Pinpoint the cell where the given text exists, returning its (x, y) midpoint coordinate. 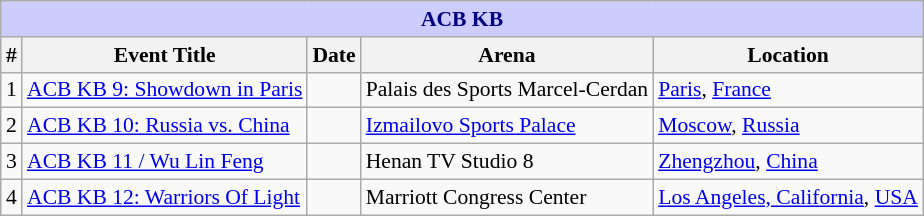
3 (12, 162)
# (12, 55)
Marriott Congress Center (507, 197)
Arena (507, 55)
Paris, France (788, 90)
ACB KB 12: Warriors Of Light (164, 197)
Palais des Sports Marcel-Cerdan (507, 90)
4 (12, 197)
ACB KB 11 / Wu Lin Feng (164, 162)
Henan TV Studio 8 (507, 162)
ACB KB 9: Showdown in Paris (164, 90)
2 (12, 126)
Izmailovo Sports Palace (507, 126)
Moscow, Russia (788, 126)
ACB KB (462, 19)
Location (788, 55)
ACB KB 10: Russia vs. China (164, 126)
Zhengzhou, China (788, 162)
1 (12, 90)
Event Title (164, 55)
Los Angeles, California, USA (788, 197)
Date (334, 55)
